Identify which cell holds the provided text, then report its [x, y] central coordinate. 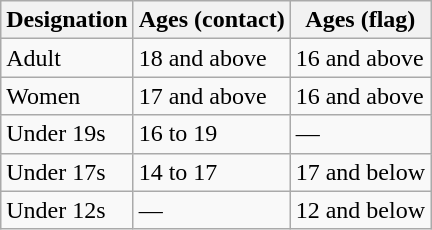
Under 12s [67, 210]
Women [67, 96]
17 and below [360, 172]
16 to 19 [212, 134]
Under 19s [67, 134]
Designation [67, 20]
18 and above [212, 58]
Ages (flag) [360, 20]
Adult [67, 58]
14 to 17 [212, 172]
Under 17s [67, 172]
Ages (contact) [212, 20]
12 and below [360, 210]
17 and above [212, 96]
